Provide the (x, y) coordinate of the cell's center where the given text is located.  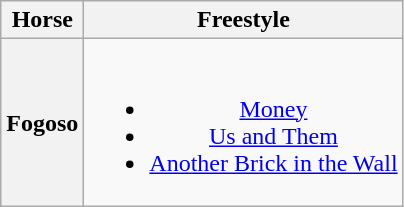
Horse (42, 20)
Fogoso (42, 122)
MoneyUs and ThemAnother Brick in the Wall (244, 122)
Freestyle (244, 20)
